Provide the [X, Y] coordinate of the cell's center where the given text is located.  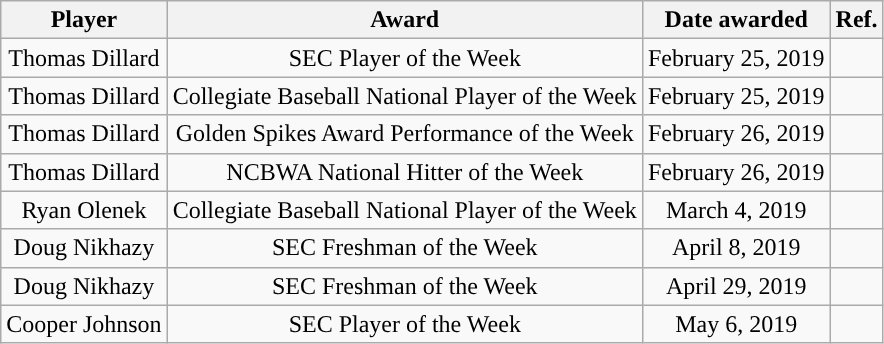
Player [84, 20]
Ryan Olenek [84, 210]
Golden Spikes Award Performance of the Week [404, 134]
Cooper Johnson [84, 324]
NCBWA National Hitter of the Week [404, 172]
March 4, 2019 [736, 210]
Date awarded [736, 20]
Ref. [856, 20]
May 6, 2019 [736, 324]
Award [404, 20]
April 8, 2019 [736, 248]
April 29, 2019 [736, 286]
